Output the [x, y] coordinate of the center of the cell containing the given text.  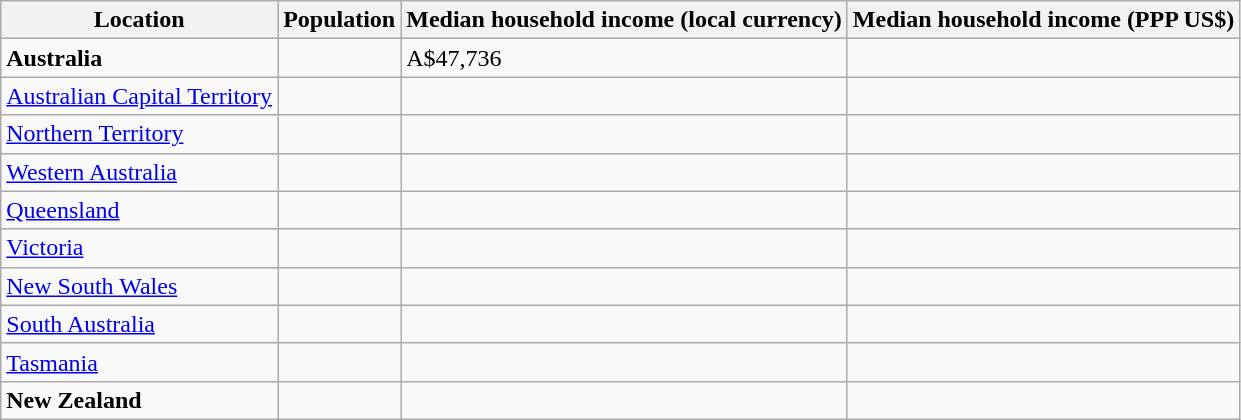
A$47,736 [624, 58]
Queensland [140, 210]
Median household income (PPP US$) [1043, 20]
South Australia [140, 324]
Victoria [140, 248]
Tasmania [140, 362]
Australia [140, 58]
Median household income (local currency) [624, 20]
Northern Territory [140, 134]
New South Wales [140, 286]
Location [140, 20]
Population [340, 20]
New Zealand [140, 400]
Australian Capital Territory [140, 96]
Western Australia [140, 172]
